For the text-containing cell, return its midpoint in [x, y] coordinate format. 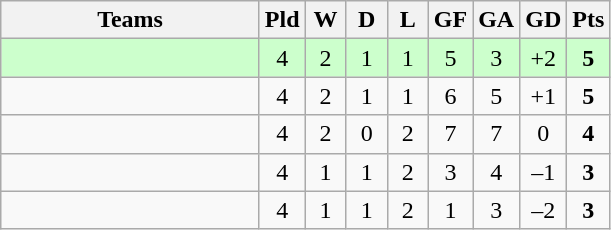
6 [450, 96]
D [366, 20]
GF [450, 20]
L [408, 20]
–2 [544, 210]
Teams [130, 20]
+1 [544, 96]
Pts [588, 20]
+2 [544, 58]
Pld [282, 20]
–1 [544, 172]
GD [544, 20]
GA [496, 20]
W [326, 20]
